Determine the [x, y] coordinate at the center of the cell enclosing the given text.  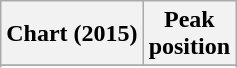
Peakposition [189, 34]
Chart (2015) [72, 34]
